Pinpoint the cell where the given text exists, returning its (X, Y) midpoint coordinate. 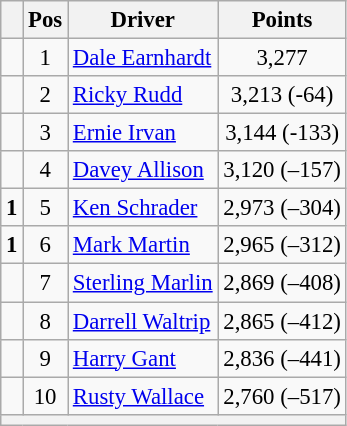
Ken Schrader (143, 208)
Dale Earnhardt (143, 58)
3,144 (-133) (282, 133)
8 (46, 321)
Rusty Wallace (143, 396)
6 (46, 245)
Driver (143, 20)
Ricky Rudd (143, 95)
2,965 (–312) (282, 245)
Sterling Marlin (143, 283)
Davey Allison (143, 170)
Ernie Irvan (143, 133)
Darrell Waltrip (143, 321)
Pos (46, 20)
9 (46, 358)
2,865 (–412) (282, 321)
2,760 (–517) (282, 396)
2 (46, 95)
3,213 (-64) (282, 95)
2,836 (–441) (282, 358)
Harry Gant (143, 358)
3 (46, 133)
Mark Martin (143, 245)
3,120 (–157) (282, 170)
4 (46, 170)
10 (46, 396)
2,973 (–304) (282, 208)
7 (46, 283)
3,277 (282, 58)
5 (46, 208)
Points (282, 20)
2,869 (–408) (282, 283)
